Extract the [x, y] coordinate from the center of the cell holding the provided text.  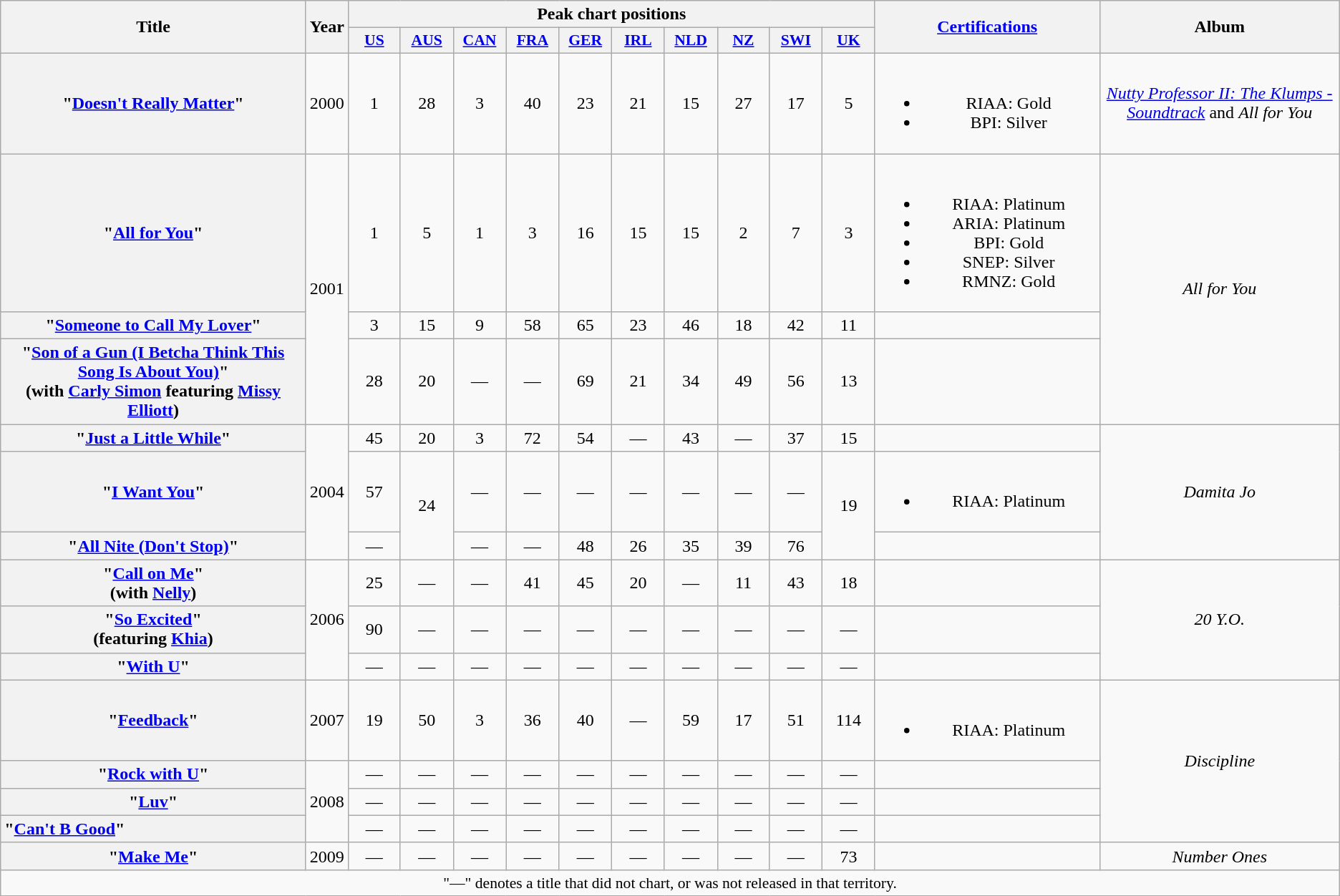
2001 [326, 288]
"Can't B Good" [153, 829]
AUS [427, 41]
34 [691, 382]
7 [796, 232]
48 [586, 546]
SWI [796, 41]
Discipline [1220, 761]
2007 [326, 720]
"Call on Me" (with Nelly) [153, 583]
RIAA: PlatinumARIA: PlatinumBPI: GoldSNEP: SilverRMNZ: Gold [987, 232]
114 [849, 720]
"Someone to Call My Lover" [153, 326]
NZ [743, 41]
"Luv" [153, 802]
13 [849, 382]
76 [796, 546]
"All for You" [153, 232]
Peak chart positions [611, 14]
25 [374, 583]
US [374, 41]
2 [743, 232]
Certifications [987, 27]
"Make Me" [153, 856]
26 [639, 546]
CAN [480, 41]
Number Ones [1220, 856]
"With U" [153, 666]
39 [743, 546]
"—" denotes a title that did not chart, or was not released in that territory. [670, 882]
"Doesn't Really Matter" [153, 103]
Nutty Professor II: The Klumps - Soundtrack and All for You [1220, 103]
35 [691, 546]
IRL [639, 41]
"All Nite (Don't Stop)" [153, 546]
FRA [533, 41]
56 [796, 382]
37 [796, 438]
27 [743, 103]
50 [427, 720]
51 [796, 720]
24 [427, 505]
2009 [326, 856]
20 Y.O. [1220, 620]
58 [533, 326]
Damita Jo [1220, 492]
90 [374, 630]
"Rock with U" [153, 774]
49 [743, 382]
16 [586, 232]
"So Excited" (featuring Khia) [153, 630]
UK [849, 41]
42 [796, 326]
Title [153, 27]
"Just a Little While" [153, 438]
"Son of a Gun (I Betcha Think This Song Is About You)" (with Carly Simon featuring Missy Elliott) [153, 382]
59 [691, 720]
46 [691, 326]
"I Want You" [153, 492]
72 [533, 438]
2000 [326, 103]
2004 [326, 492]
69 [586, 382]
36 [533, 720]
57 [374, 492]
65 [586, 326]
2006 [326, 620]
All for You [1220, 288]
"Feedback" [153, 720]
2008 [326, 802]
Year [326, 27]
9 [480, 326]
Album [1220, 27]
RIAA: GoldBPI: Silver [987, 103]
54 [586, 438]
41 [533, 583]
NLD [691, 41]
73 [849, 856]
GER [586, 41]
